Capture the cell that displays the provided text and extract its (x, y) central coordinate. 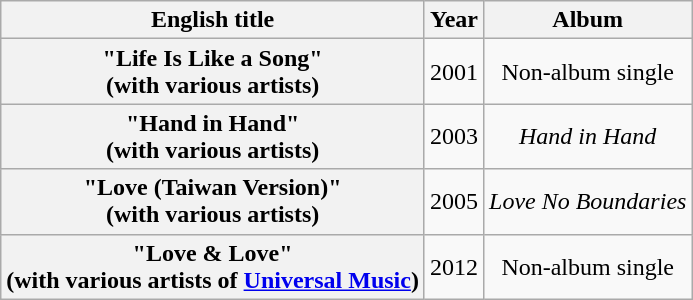
Year (454, 20)
Love No Boundaries (588, 202)
"Love & Love"(with various artists of Universal Music) (213, 266)
"Love (Taiwan Version)"(with various artists) (213, 202)
"Life Is Like a Song"(with various artists) (213, 72)
2001 (454, 72)
Album (588, 20)
2005 (454, 202)
English title (213, 20)
2012 (454, 266)
2003 (454, 136)
"Hand in Hand"(with various artists) (213, 136)
Hand in Hand (588, 136)
